Capture the cell that displays the provided text and extract its [x, y] central coordinate. 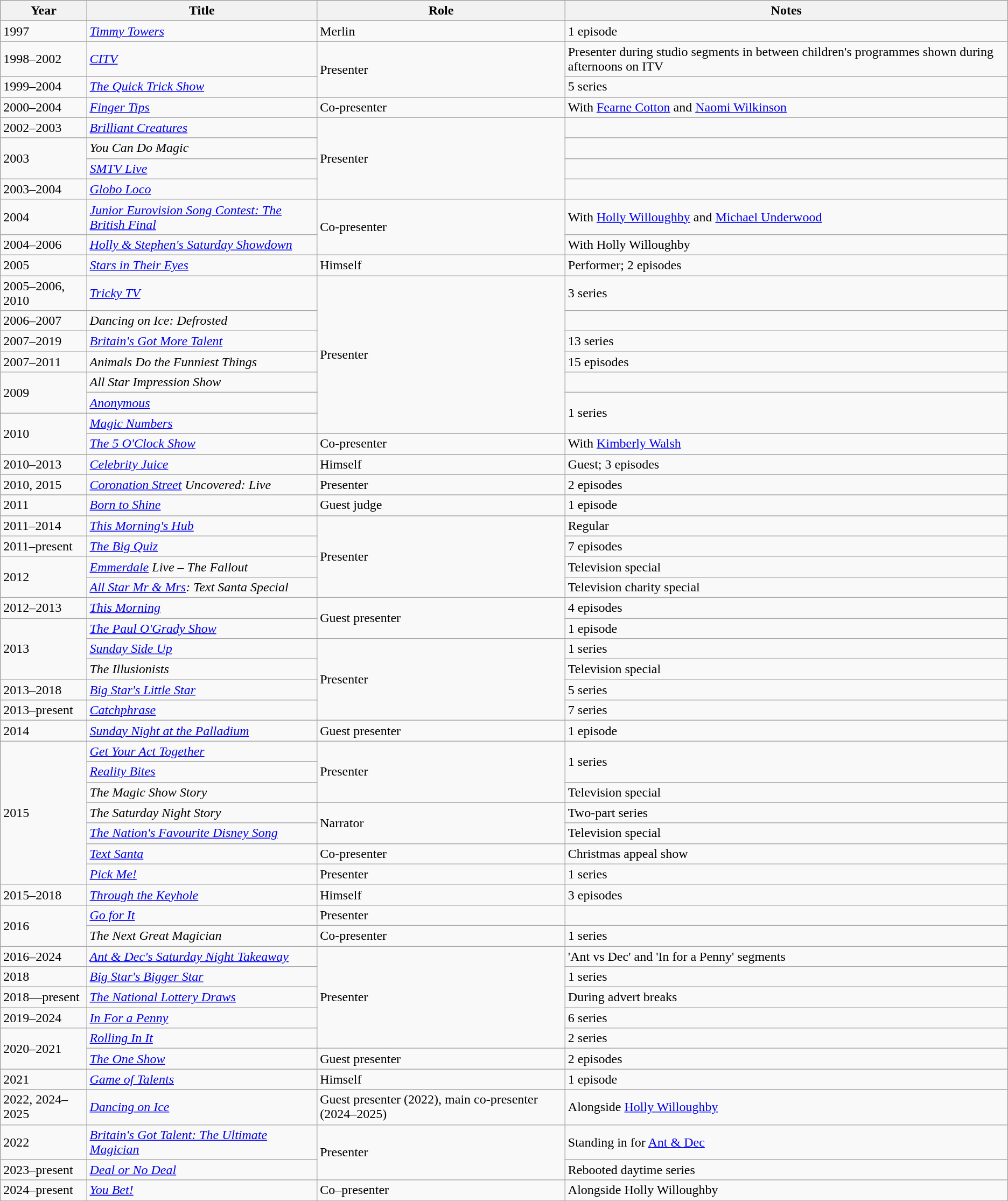
Two-part series [786, 813]
Television charity special [786, 587]
Britain's Got Talent: The Ultimate Magician [202, 1142]
All Star Mr & Mrs: Text Santa Special [202, 587]
Celebrity Juice [202, 464]
This Morning's Hub [202, 526]
Coronation Street Uncovered: Live [202, 485]
2000–2004 [44, 107]
Go for It [202, 915]
2003–2004 [44, 189]
Rolling In It [202, 1038]
3 series [786, 293]
Born to Shine [202, 505]
2021 [44, 1079]
The Next Great Magician [202, 935]
Through the Keyhole [202, 895]
2005 [44, 265]
2018 [44, 977]
Regular [786, 526]
2019–2024 [44, 1018]
Pick Me! [202, 874]
SMTV Live [202, 169]
Game of Talents [202, 1079]
2004–2006 [44, 245]
Stars in Their Eyes [202, 265]
Anonymous [202, 403]
Animals Do the Funniest Things [202, 362]
1999–2004 [44, 87]
In For a Penny [202, 1018]
2024–present [44, 1190]
2006–2007 [44, 321]
Narrator [442, 823]
Emmerdale Live – The Fallout [202, 567]
2012–2013 [44, 608]
With Holly Willoughby [786, 245]
The One Show [202, 1059]
2020–2021 [44, 1049]
2015 [44, 813]
2011–present [44, 546]
The Saturday Night Story [202, 813]
1997 [44, 31]
The Quick Trick Show [202, 87]
7 series [786, 710]
Finger Tips [202, 107]
'Ant vs Dec' and 'In for a Penny' segments [786, 956]
Tricky TV [202, 293]
With Kimberly Walsh [786, 444]
The Nation's Favourite Disney Song [202, 833]
Brilliant Creatures [202, 128]
2013–2018 [44, 690]
Globo Loco [202, 189]
Guest presenter (2022), main co-presenter (2024–2025) [442, 1107]
Get Your Act Together [202, 751]
2007–2011 [44, 362]
2014 [44, 731]
Junior Eurovision Song Contest: The British Final [202, 217]
Role [442, 11]
Dancing on Ice [202, 1107]
2002–2003 [44, 128]
During advert breaks [786, 997]
Sunday Night at the Palladium [202, 731]
With Fearne Cotton and Naomi Wilkinson [786, 107]
2012 [44, 577]
Reality Bites [202, 772]
Britain's Got More Talent [202, 341]
Co–presenter [442, 1190]
The 5 O'Clock Show [202, 444]
2022, 2024–2025 [44, 1107]
With Holly Willoughby and Michael Underwood [786, 217]
Year [44, 11]
Sunday Side Up [202, 649]
Christmas appeal show [786, 854]
2004 [44, 217]
Magic Numbers [202, 423]
Notes [786, 11]
Deal or No Deal [202, 1170]
15 episodes [786, 362]
2016–2024 [44, 956]
Title [202, 11]
3 episodes [786, 895]
6 series [786, 1018]
2007–2019 [44, 341]
CITV [202, 59]
2015–2018 [44, 895]
You Can Do Magic [202, 148]
You Bet! [202, 1190]
1998–2002 [44, 59]
2016 [44, 925]
Merlin [442, 31]
Big Star's Bigger Star [202, 977]
4 episodes [786, 608]
Catchphrase [202, 710]
The Illusionists [202, 669]
2011 [44, 505]
2010, 2015 [44, 485]
2011–2014 [44, 526]
7 episodes [786, 546]
The National Lottery Draws [202, 997]
2003 [44, 158]
The Paul O'Grady Show [202, 629]
2009 [44, 393]
Ant & Dec's Saturday Night Takeaway [202, 956]
13 series [786, 341]
2005–2006, 2010 [44, 293]
2013 [44, 649]
This Morning [202, 608]
Text Santa [202, 854]
2010–2013 [44, 464]
Rebooted daytime series [786, 1170]
Guest; 3 episodes [786, 464]
Holly & Stephen's Saturday Showdown [202, 245]
2 series [786, 1038]
The Magic Show Story [202, 792]
2018—present [44, 997]
Dancing on Ice: Defrosted [202, 321]
The Big Quiz [202, 546]
All Star Impression Show [202, 382]
2022 [44, 1142]
Standing in for Ant & Dec [786, 1142]
Timmy Towers [202, 31]
2023–present [44, 1170]
Performer; 2 episodes [786, 265]
2010 [44, 434]
Presenter during studio segments in between children's programmes shown during afternoons on ITV [786, 59]
2013–present [44, 710]
Guest judge [442, 505]
Big Star's Little Star [202, 690]
